For the text-containing cell, return its midpoint in [X, Y] coordinate format. 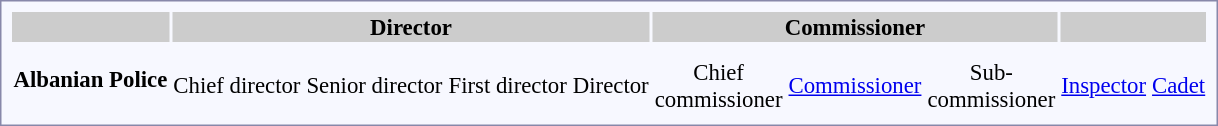
Senior director [374, 86]
First director [508, 86]
Sub-commissioner [992, 86]
Albanian Police [90, 80]
Chief commissioner [718, 86]
Chief director [237, 86]
Inspector [1104, 86]
Cadet [1179, 86]
